Output the [X, Y] coordinate of the center of the cell containing the given text.  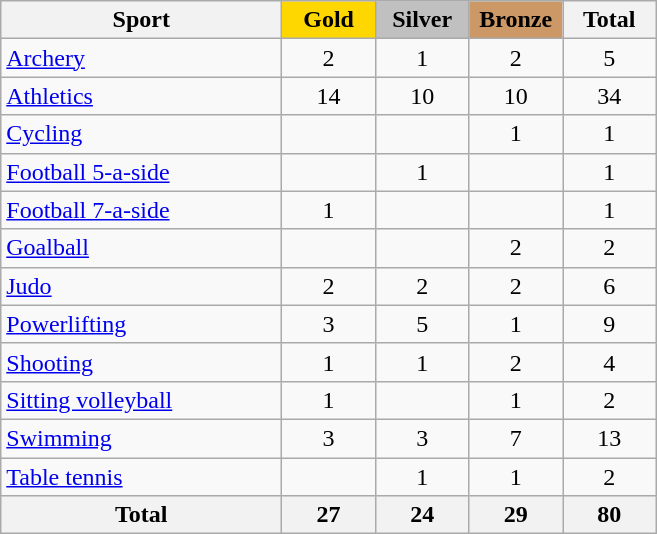
Archery [142, 58]
Goalball [142, 248]
24 [422, 515]
6 [609, 286]
Bronze [516, 20]
Football 7-a-side [142, 210]
Football 5-a-side [142, 172]
Sport [142, 20]
7 [516, 438]
14 [329, 96]
80 [609, 515]
Judo [142, 286]
29 [516, 515]
Silver [422, 20]
27 [329, 515]
Table tennis [142, 477]
34 [609, 96]
Swimming [142, 438]
4 [609, 362]
Sitting volleyball [142, 400]
Powerlifting [142, 324]
13 [609, 438]
Athletics [142, 96]
Gold [329, 20]
9 [609, 324]
Cycling [142, 134]
Shooting [142, 362]
